Find where the given text appears and provide that cell's center as [x, y] coordinate. 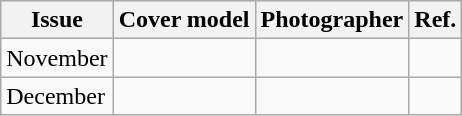
Photographer [332, 20]
Issue [57, 20]
December [57, 96]
Cover model [184, 20]
Ref. [436, 20]
November [57, 58]
